Output the [X, Y] coordinate of the center of the cell containing the given text.  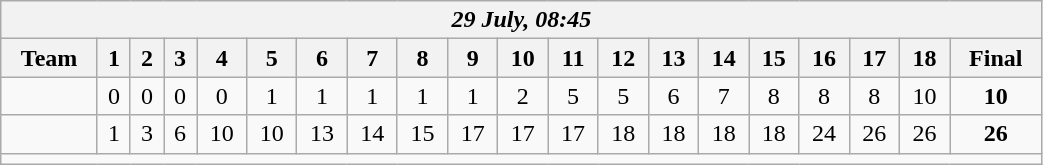
11 [573, 58]
4 [222, 58]
29 July, 08:45 [522, 20]
16 [824, 58]
9 [473, 58]
Final [996, 58]
12 [623, 58]
24 [824, 134]
Team [50, 58]
